Output the (X, Y) coordinate of the center of the cell containing the given text.  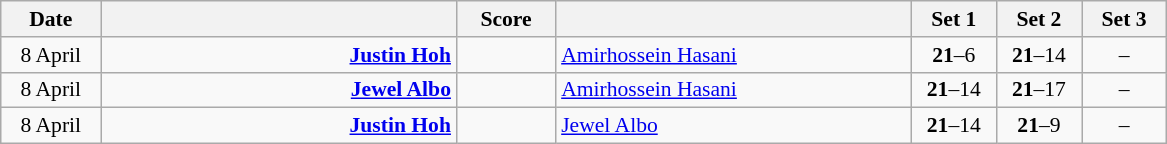
21–6 (954, 55)
21–9 (1038, 126)
Date (51, 19)
Set 3 (1124, 19)
21–17 (1038, 90)
Set 1 (954, 19)
Set 2 (1038, 19)
Score (506, 19)
